Determine the (x, y) coordinate at the center of the cell enclosing the given text.  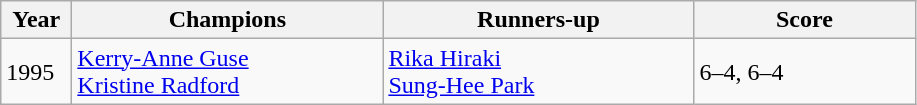
Runners-up (538, 20)
Year (36, 20)
Kerry-Anne Guse Kristine Radford (228, 72)
1995 (36, 72)
6–4, 6–4 (804, 72)
Rika Hiraki Sung-Hee Park (538, 72)
Champions (228, 20)
Score (804, 20)
